Return the (x, y) coordinate for the center point of the cell that contains the specified text.  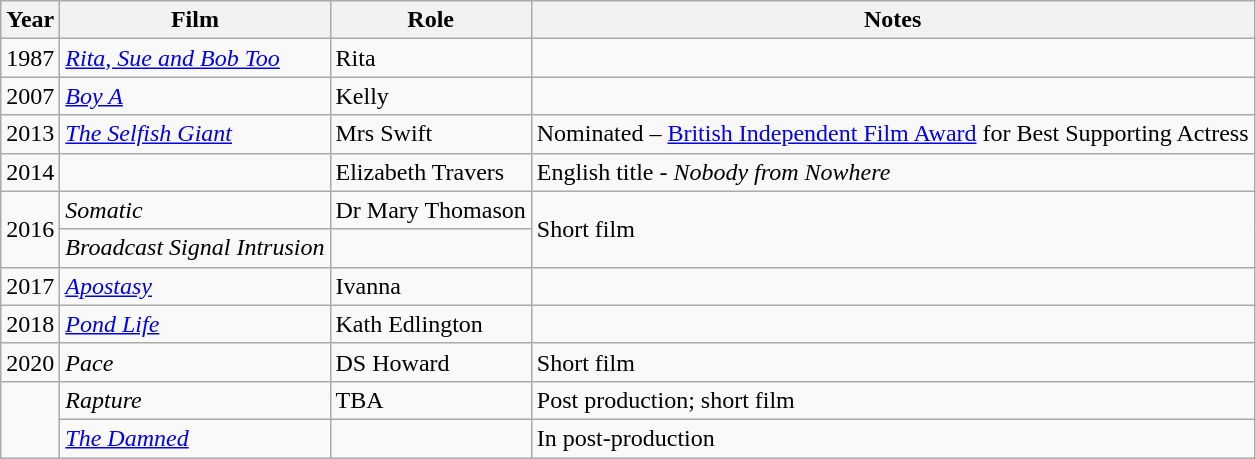
1987 (30, 58)
Elizabeth Travers (430, 172)
English title - Nobody from Nowhere (892, 172)
Broadcast Signal Intrusion (195, 248)
Film (195, 20)
Boy A (195, 96)
Pace (195, 362)
Kath Edlington (430, 324)
2017 (30, 286)
Ivanna (430, 286)
Dr Mary Thomason (430, 210)
Mrs Swift (430, 134)
Somatic (195, 210)
2013 (30, 134)
Pond Life (195, 324)
Rita, Sue and Bob Too (195, 58)
Rapture (195, 400)
Kelly (430, 96)
Nominated – British Independent Film Award for Best Supporting Actress (892, 134)
2018 (30, 324)
Year (30, 20)
2016 (30, 229)
Notes (892, 20)
Post production; short film (892, 400)
The Selfish Giant (195, 134)
The Damned (195, 438)
DS Howard (430, 362)
Apostasy (195, 286)
TBA (430, 400)
2007 (30, 96)
In post-production (892, 438)
2014 (30, 172)
Role (430, 20)
2020 (30, 362)
Rita (430, 58)
